From the cell containing the given text, extract its center point as [X, Y] coordinate. 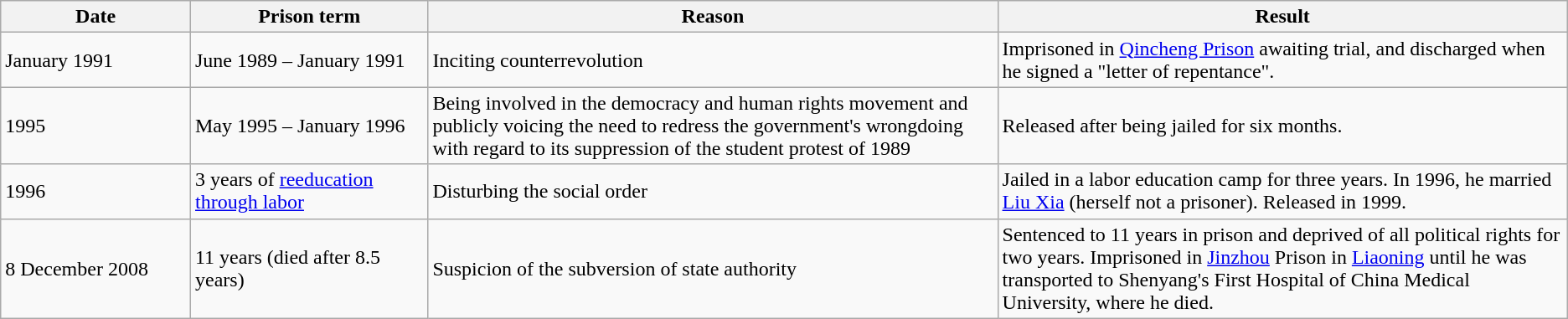
Result [1282, 17]
11 years (died after 8.5 years) [308, 268]
1996 [95, 191]
Imprisoned in Qincheng Prison awaiting trial, and discharged when he signed a "letter of repentance". [1282, 60]
Reason [713, 17]
Disturbing the social order [713, 191]
8 December 2008 [95, 268]
Jailed in a labor education camp for three years. In 1996, he married Liu Xia (herself not a prisoner). Released in 1999. [1282, 191]
3 years of reeducation through labor [308, 191]
June 1989 – January 1991 [308, 60]
Suspicion of the subversion of state authority [713, 268]
Date [95, 17]
Inciting counterrevolution [713, 60]
1995 [95, 126]
January 1991 [95, 60]
May 1995 – January 1996 [308, 126]
Released after being jailed for six months. [1282, 126]
Prison term [308, 17]
